Extract the (x, y) coordinate from the center of the cell holding the provided text.  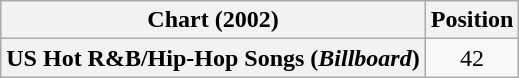
Chart (2002) (213, 20)
US Hot R&B/Hip-Hop Songs (Billboard) (213, 58)
Position (472, 20)
42 (472, 58)
